Capture the cell that displays the provided text and extract its [x, y] central coordinate. 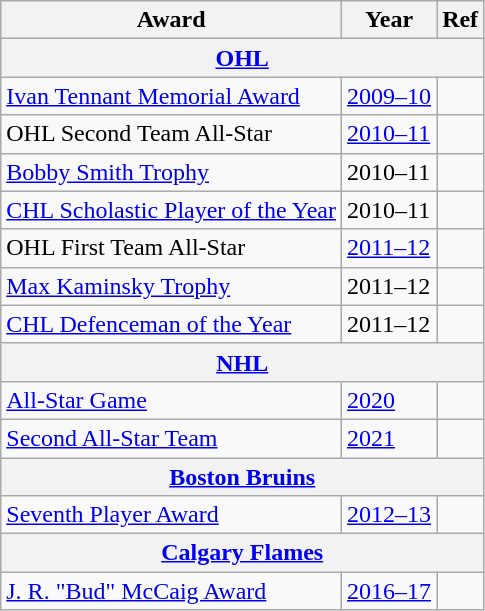
All-Star Game [172, 400]
Bobby Smith Trophy [172, 172]
Ref [460, 20]
OHL [242, 58]
2021 [390, 438]
Ivan Tennant Memorial Award [172, 96]
Boston Bruins [242, 477]
CHL Defenceman of the Year [172, 324]
Year [390, 20]
Max Kaminsky Trophy [172, 286]
Award [172, 20]
Calgary Flames [242, 553]
2020 [390, 400]
J. R. "Bud" McCaig Award [172, 591]
2016–17 [390, 591]
CHL Scholastic Player of the Year [172, 210]
OHL Second Team All-Star [172, 134]
2009–10 [390, 96]
OHL First Team All-Star [172, 248]
NHL [242, 362]
Seventh Player Award [172, 515]
2012–13 [390, 515]
Second All-Star Team [172, 438]
